Return the [x, y] coordinate for the center point of the cell that contains the specified text.  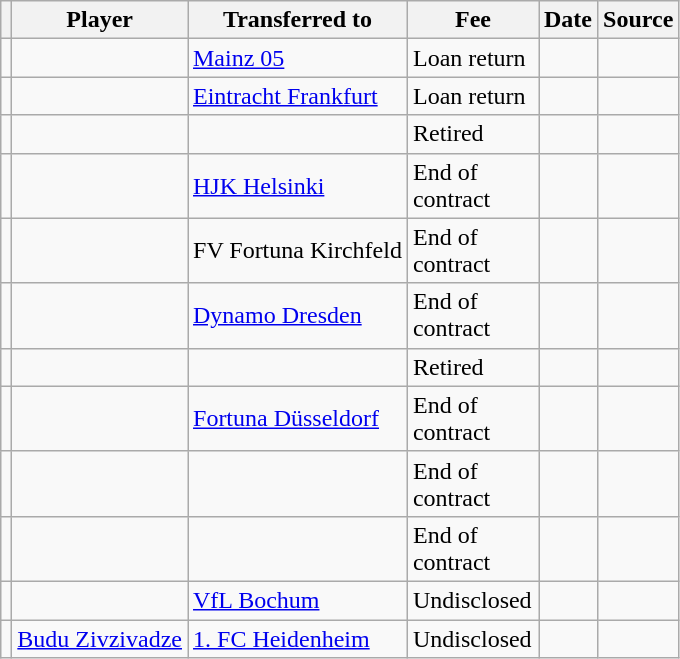
FV Fortuna Kirchfeld [298, 250]
1. FC Heidenheim [298, 639]
Fortuna Düsseldorf [298, 418]
HJK Helsinki [298, 186]
Date [568, 20]
Eintracht Frankfurt [298, 96]
Player [100, 20]
Source [638, 20]
Dynamo Dresden [298, 316]
VfL Bochum [298, 600]
Fee [472, 20]
Transferred to [298, 20]
Mainz 05 [298, 58]
Budu Zivzivadze [100, 639]
